Return [X, Y] of the center of cell containing provided text 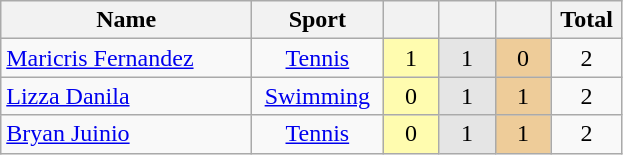
Maricris Fernandez [126, 58]
Name [126, 20]
Bryan Juinio [126, 134]
Sport [318, 20]
Total [586, 20]
Swimming [318, 96]
Lizza Danila [126, 96]
